Scan for the cell matching the given text and deliver its [x, y] coordinate at center. 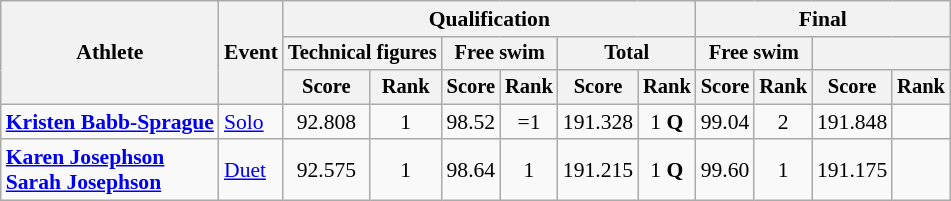
Karen JosephsonSarah Josephson [110, 170]
92.808 [326, 122]
=1 [529, 122]
99.60 [726, 170]
98.52 [470, 122]
Final [823, 19]
Qualification [490, 19]
Total [627, 54]
191.848 [852, 122]
Kristen Babb-Sprague [110, 122]
98.64 [470, 170]
99.04 [726, 122]
Event [251, 52]
Athlete [110, 52]
191.215 [598, 170]
2 [783, 122]
Technical figures [362, 54]
191.175 [852, 170]
Solo [251, 122]
191.328 [598, 122]
92.575 [326, 170]
Duet [251, 170]
